Search for the cell housing the specified text and yield its (x, y) center coordinate. 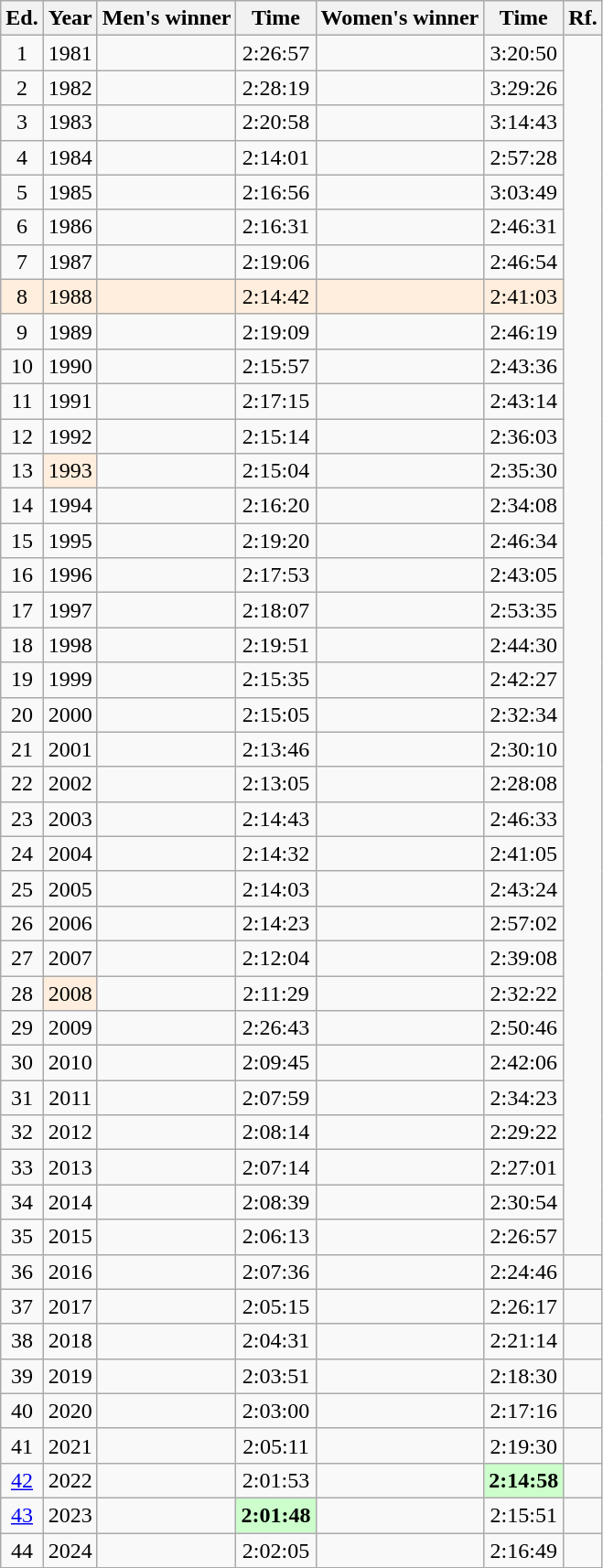
2:12:04 (276, 958)
2:17:53 (276, 575)
2:21:14 (523, 1341)
2:07:36 (276, 1272)
3:14:43 (523, 123)
2:15:57 (276, 366)
8 (22, 296)
2:43:24 (523, 888)
31 (22, 1098)
44 (22, 1551)
2:15:35 (276, 680)
41 (22, 1445)
2:41:03 (523, 296)
2:19:20 (276, 541)
2:26:17 (523, 1306)
2:03:00 (276, 1411)
2002 (70, 784)
2008 (70, 993)
4 (22, 157)
2006 (70, 923)
2:09:45 (276, 1063)
28 (22, 993)
2:46:34 (523, 541)
1999 (70, 680)
12 (22, 436)
25 (22, 888)
2:26:43 (276, 1028)
1982 (70, 88)
35 (22, 1237)
2:04:31 (276, 1341)
1997 (70, 610)
2:46:33 (523, 819)
2:16:49 (523, 1551)
1996 (70, 575)
2:17:15 (276, 401)
22 (22, 784)
2:27:01 (523, 1167)
43 (22, 1515)
2:43:14 (523, 401)
1981 (70, 53)
Year (70, 18)
2:06:13 (276, 1237)
2:17:16 (523, 1411)
2:42:06 (523, 1063)
2:46:54 (523, 262)
2:28:08 (523, 784)
2:36:03 (523, 436)
2:46:31 (523, 227)
2024 (70, 1551)
2:20:58 (276, 123)
2021 (70, 1445)
21 (22, 749)
2015 (70, 1237)
34 (22, 1202)
2012 (70, 1133)
2:13:46 (276, 749)
2004 (70, 854)
1991 (70, 401)
2001 (70, 749)
17 (22, 610)
2:57:28 (523, 157)
2:43:05 (523, 575)
2:08:14 (276, 1133)
3:03:49 (523, 192)
1995 (70, 541)
2:14:42 (276, 296)
1990 (70, 366)
2:18:07 (276, 610)
2:15:51 (523, 1515)
2007 (70, 958)
2:43:36 (523, 366)
3:20:50 (523, 53)
2017 (70, 1306)
24 (22, 854)
2:15:05 (276, 714)
29 (22, 1028)
2:34:08 (523, 506)
2:34:23 (523, 1098)
2:03:51 (276, 1376)
2:14:58 (523, 1480)
2:05:15 (276, 1306)
2020 (70, 1411)
2011 (70, 1098)
2:42:27 (523, 680)
2:13:05 (276, 784)
1983 (70, 123)
2:14:03 (276, 888)
9 (22, 331)
1986 (70, 227)
2:01:53 (276, 1480)
7 (22, 262)
1 (22, 53)
5 (22, 192)
2:14:01 (276, 157)
2:14:32 (276, 854)
1993 (70, 471)
2:35:30 (523, 471)
36 (22, 1272)
26 (22, 923)
38 (22, 1341)
32 (22, 1133)
2016 (70, 1272)
40 (22, 1411)
2:19:51 (276, 645)
13 (22, 471)
2022 (70, 1480)
15 (22, 541)
2:05:11 (276, 1445)
Women's winner (400, 18)
2:46:19 (523, 331)
3:29:26 (523, 88)
2:39:08 (523, 958)
14 (22, 506)
19 (22, 680)
1984 (70, 157)
2014 (70, 1202)
2:07:14 (276, 1167)
2010 (70, 1063)
6 (22, 227)
2:24:46 (523, 1272)
3 (22, 123)
2:15:14 (276, 436)
1987 (70, 262)
2:15:04 (276, 471)
2:30:54 (523, 1202)
37 (22, 1306)
2:32:34 (523, 714)
2023 (70, 1515)
1994 (70, 506)
1985 (70, 192)
27 (22, 958)
2:14:43 (276, 819)
1992 (70, 436)
2:28:19 (276, 88)
20 (22, 714)
2:19:30 (523, 1445)
Rf. (583, 18)
42 (22, 1480)
2:07:59 (276, 1098)
2:18:30 (523, 1376)
33 (22, 1167)
2:16:20 (276, 506)
1988 (70, 296)
1989 (70, 331)
2018 (70, 1341)
2:11:29 (276, 993)
2:32:22 (523, 993)
11 (22, 401)
2:29:22 (523, 1133)
2:01:48 (276, 1515)
2:16:31 (276, 227)
2:41:05 (523, 854)
2:30:10 (523, 749)
39 (22, 1376)
2000 (70, 714)
2019 (70, 1376)
2:53:35 (523, 610)
2005 (70, 888)
1998 (70, 645)
18 (22, 645)
Ed. (22, 18)
2:16:56 (276, 192)
2 (22, 88)
2:19:09 (276, 331)
23 (22, 819)
10 (22, 366)
2:44:30 (523, 645)
2:02:05 (276, 1551)
Men's winner (167, 18)
2:57:02 (523, 923)
2:08:39 (276, 1202)
30 (22, 1063)
2013 (70, 1167)
2:50:46 (523, 1028)
2003 (70, 819)
2:19:06 (276, 262)
2009 (70, 1028)
2:14:23 (276, 923)
16 (22, 575)
